Locate the cell with the specified text and output its [X, Y] center coordinate. 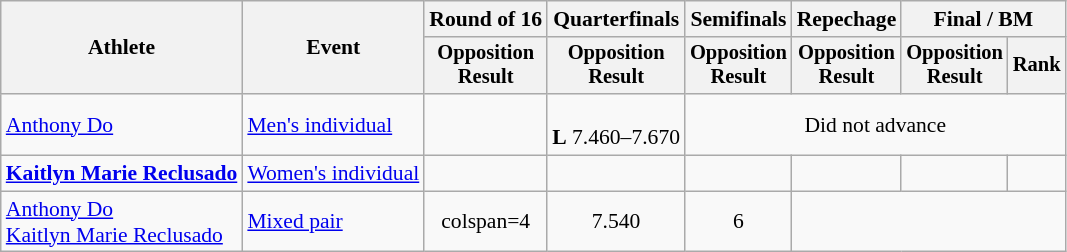
6 [738, 222]
colspan=4 [486, 222]
7.540 [616, 222]
L 7.460–7.670 [616, 124]
Men's individual [333, 124]
Round of 16 [486, 19]
Did not advance [875, 124]
Final / BM [983, 19]
Quarterfinals [616, 19]
Event [333, 48]
Repechage [847, 19]
Rank [1037, 66]
Anthony DoKaitlyn Marie Reclusado [122, 222]
Athlete [122, 48]
Semifinals [738, 19]
Anthony Do [122, 124]
Kaitlyn Marie Reclusado [122, 174]
Mixed pair [333, 222]
Women's individual [333, 174]
